Capture the cell that displays the provided text and extract its (X, Y) central coordinate. 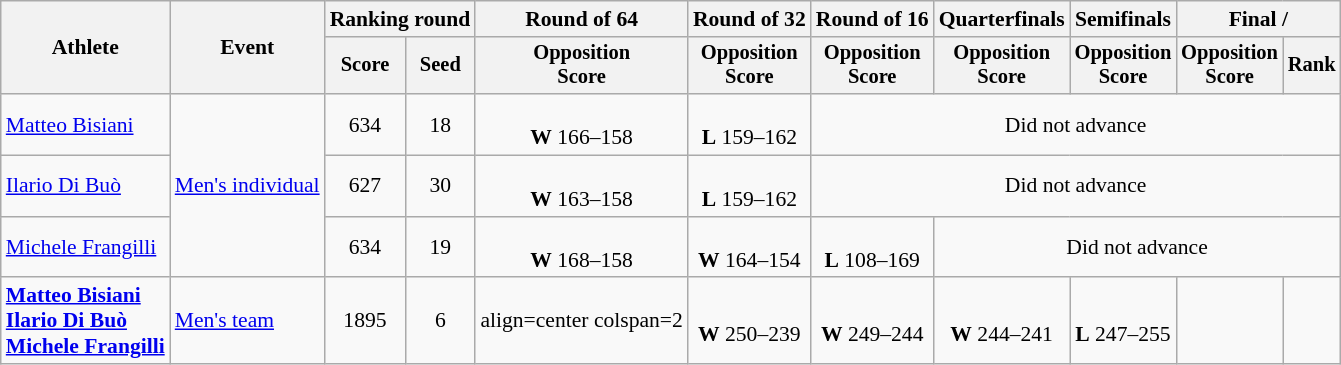
Matteo Bisiani (86, 124)
Seed (440, 66)
Quarterfinals (1002, 19)
Athlete (86, 48)
W 164–154 (750, 248)
Ilario Di Buò (86, 186)
6 (440, 322)
Score (366, 66)
Round of 16 (872, 19)
W 168–158 (581, 248)
L 108–169 (872, 248)
Men's individual (248, 186)
align=center colspan=2 (581, 322)
Event (248, 48)
W 166–158 (581, 124)
Semifinals (1124, 19)
Final / (1258, 19)
Round of 32 (750, 19)
W 250–239 (750, 322)
19 (440, 248)
30 (440, 186)
1895 (366, 322)
W 244–241 (1002, 322)
Rank (1312, 66)
L 247–255 (1124, 322)
Michele Frangilli (86, 248)
Round of 64 (581, 19)
Men's team (248, 322)
18 (440, 124)
W 163–158 (581, 186)
W 249–244 (872, 322)
627 (366, 186)
Ranking round (400, 19)
Matteo Bisiani Ilario Di Buò Michele Frangilli (86, 322)
